Identify which cell holds the provided text, then report its (X, Y) central coordinate. 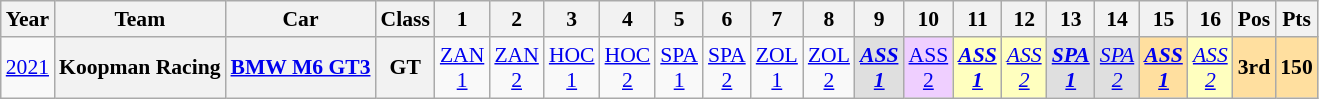
4 (628, 19)
3 (572, 19)
HOC1 (572, 68)
150 (1296, 68)
1 (462, 19)
Pts (1296, 19)
11 (978, 19)
ZAN1 (462, 68)
ZAN2 (516, 68)
2021 (28, 68)
Koopman Racing (140, 68)
Team (140, 19)
Car (300, 19)
Year (28, 19)
10 (928, 19)
8 (829, 19)
GT (406, 68)
ZOL1 (777, 68)
5 (679, 19)
HOC2 (628, 68)
Class (406, 19)
3rd (1254, 68)
ZOL2 (829, 68)
6 (727, 19)
12 (1024, 19)
Pos (1254, 19)
9 (880, 19)
15 (1164, 19)
14 (1118, 19)
16 (1210, 19)
BMW M6 GT3 (300, 68)
13 (1071, 19)
2 (516, 19)
7 (777, 19)
